Detect which cell encompasses the target text, then output its (x, y) center coordinate. 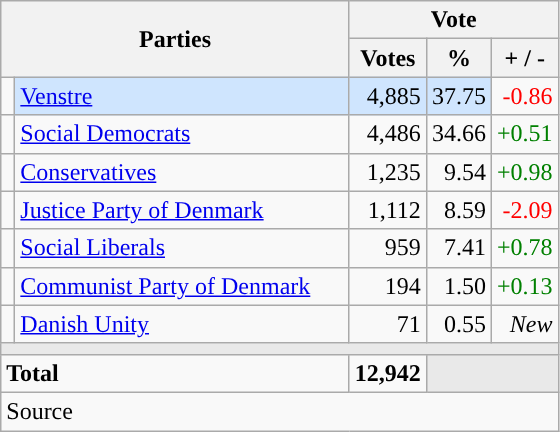
Total (176, 373)
959 (388, 248)
7.41 (458, 248)
Source (280, 411)
Votes (388, 58)
Justice Party of Denmark (182, 210)
+0.78 (524, 248)
194 (388, 286)
+0.51 (524, 134)
% (458, 58)
12,942 (388, 373)
Vote (454, 20)
9.54 (458, 172)
8.59 (458, 210)
Social Democrats (182, 134)
71 (388, 324)
34.66 (458, 134)
Danish Unity (182, 324)
Parties (176, 39)
1.50 (458, 286)
Communist Party of Denmark (182, 286)
+0.98 (524, 172)
4,486 (388, 134)
-2.09 (524, 210)
+0.13 (524, 286)
1,112 (388, 210)
-0.86 (524, 96)
Social Liberals (182, 248)
Venstre (182, 96)
1,235 (388, 172)
37.75 (458, 96)
New (524, 324)
4,885 (388, 96)
0.55 (458, 324)
+ / - (524, 58)
Conservatives (182, 172)
